Extract the [x, y] coordinate from the center of the cell holding the provided text.  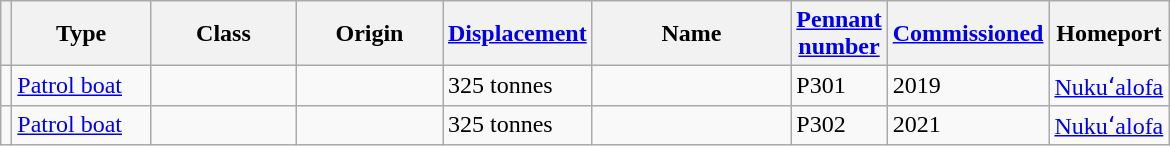
Homeport [1109, 34]
2019 [968, 86]
Origin [369, 34]
Displacement [517, 34]
Commissioned [968, 34]
Type [82, 34]
P301 [839, 86]
Name [692, 34]
Class [223, 34]
2021 [968, 125]
P302 [839, 125]
Pennant number [839, 34]
